Locate the cell with the specified text and output its [X, Y] center coordinate. 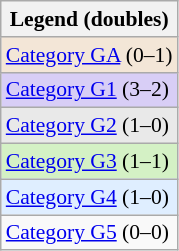
Category G1 (3–2) [90, 90]
Category G4 (1–0) [90, 197]
Category GA (0–1) [90, 55]
Category G5 (0–0) [90, 233]
Category G2 (1–0) [90, 126]
Legend (doubles) [90, 19]
Category G3 (1–1) [90, 162]
